Locate the cell with the specified text and output its [X, Y] center coordinate. 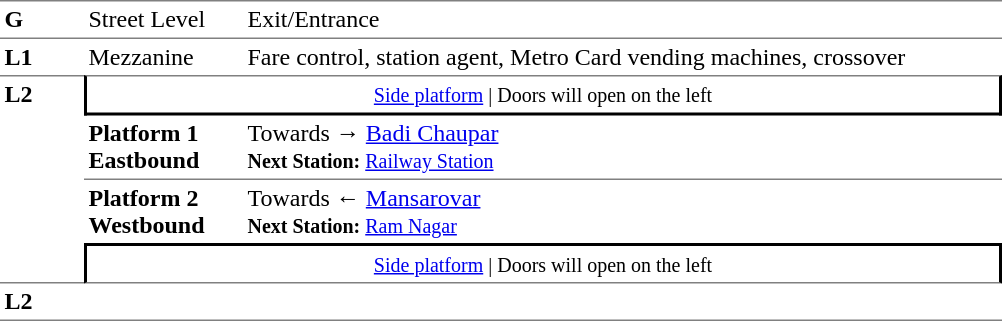
Street Level [164, 20]
Exit/Entrance [622, 20]
L1 [42, 57]
Mezzanine [164, 57]
Towards → Badi ChauparNext Station: Railway Station [622, 148]
Towards ← MansarovarNext Station: Ram Nagar [622, 212]
Platform 2Westbound [164, 212]
Fare control, station agent, Metro Card vending machines, crossover [622, 57]
G [42, 20]
L2 [42, 179]
Platform 1Eastbound [164, 148]
